Return the [x, y] coordinate for the center point of the cell that contains the specified text.  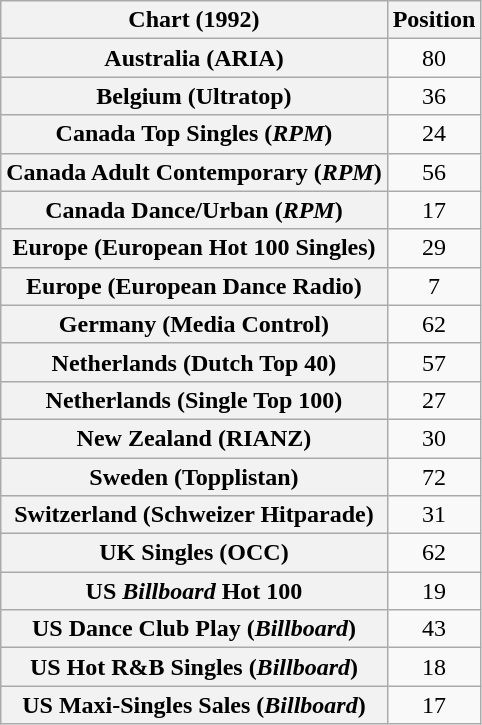
43 [434, 629]
31 [434, 515]
27 [434, 400]
New Zealand (RIANZ) [194, 438]
Sweden (Topplistan) [194, 477]
Switzerland (Schweizer Hitparade) [194, 515]
Canada Adult Contemporary (RPM) [194, 172]
Germany (Media Control) [194, 324]
Canada Top Singles (RPM) [194, 134]
18 [434, 667]
Netherlands (Dutch Top 40) [194, 362]
Europe (European Hot 100 Singles) [194, 248]
19 [434, 591]
Belgium (Ultratop) [194, 96]
72 [434, 477]
Netherlands (Single Top 100) [194, 400]
24 [434, 134]
Chart (1992) [194, 20]
Europe (European Dance Radio) [194, 286]
56 [434, 172]
36 [434, 96]
US Dance Club Play (Billboard) [194, 629]
80 [434, 58]
29 [434, 248]
US Billboard Hot 100 [194, 591]
57 [434, 362]
Australia (ARIA) [194, 58]
30 [434, 438]
Position [434, 20]
7 [434, 286]
US Hot R&B Singles (Billboard) [194, 667]
UK Singles (OCC) [194, 553]
US Maxi-Singles Sales (Billboard) [194, 705]
Canada Dance/Urban (RPM) [194, 210]
